Provide the (x, y) coordinate of the cell's center where the given text is located.  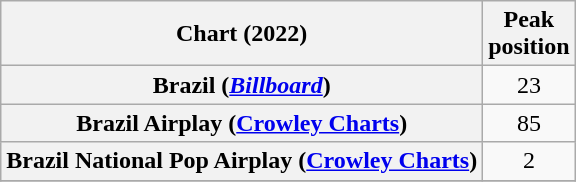
2 (529, 161)
85 (529, 123)
Brazil Airplay (Crowley Charts) (242, 123)
Brazil (Billboard) (242, 85)
23 (529, 85)
Brazil National Pop Airplay (Crowley Charts) (242, 161)
Chart (2022) (242, 34)
Peakposition (529, 34)
